Find where the given text appears and provide that cell's center as (X, Y) coordinate. 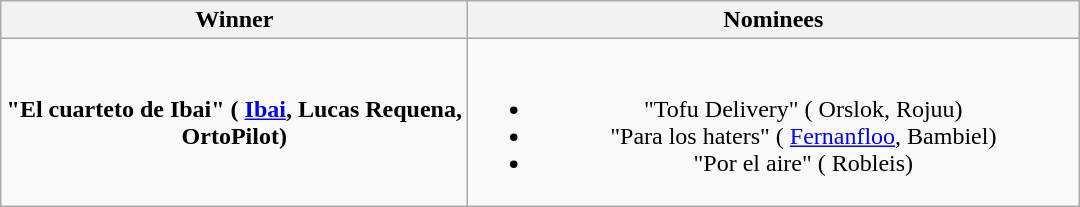
Nominees (774, 20)
"El cuarteto de Ibai" ( Ibai, Lucas Requena, OrtoPilot) (234, 122)
Winner (234, 20)
"Tofu Delivery" ( Orslok, Rojuu)"Para los haters" ( Fernanfloo, Bambiel)"Por el aire" ( Robleis) (774, 122)
